Output the (X, Y) coordinate of the center of the cell containing the given text.  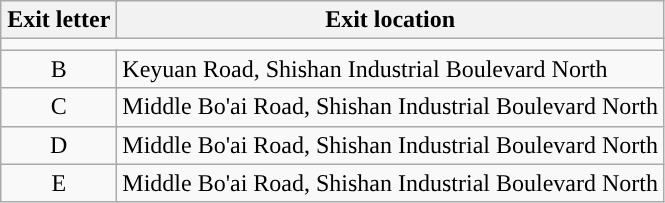
Exit location (390, 20)
C (59, 107)
B (59, 69)
E (59, 183)
Keyuan Road, Shishan Industrial Boulevard North (390, 69)
D (59, 145)
Exit letter (59, 20)
